Output the [X, Y] coordinate of the center of the cell containing the given text.  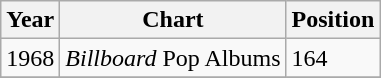
164 [333, 58]
1968 [30, 58]
Billboard Pop Albums [173, 58]
Chart [173, 20]
Year [30, 20]
Position [333, 20]
